Capture the cell that displays the provided text and extract its [X, Y] central coordinate. 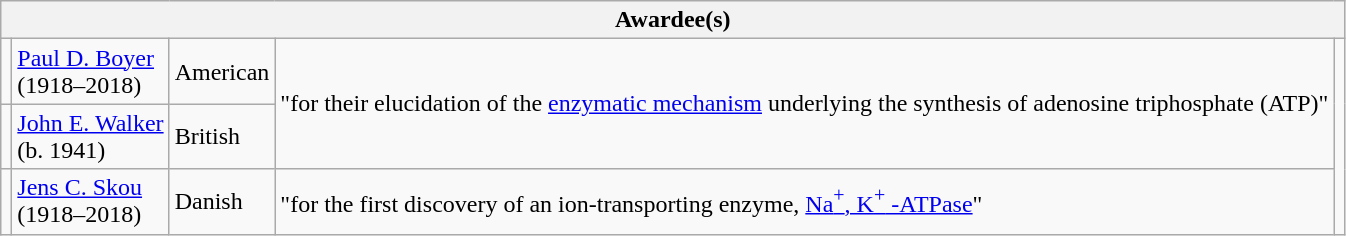
"for the first discovery of an ion-transporting enzyme, Na+, K+ -ATPase" [804, 202]
Danish [222, 202]
American [222, 72]
Awardee(s) [673, 20]
John E. Walker(b. 1941) [90, 136]
Paul D. Boyer(1918–2018) [90, 72]
British [222, 136]
"for their elucidation of the enzymatic mechanism underlying the synthesis of adenosine triphosphate (ATP)" [804, 104]
Jens C. Skou(1918–2018) [90, 202]
